From the cell containing the given text, extract its center point as [x, y] coordinate. 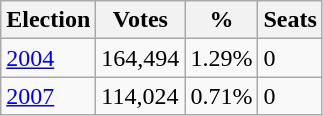
164,494 [140, 58]
2007 [48, 96]
% [222, 20]
Seats [290, 20]
114,024 [140, 96]
Election [48, 20]
0.71% [222, 96]
2004 [48, 58]
1.29% [222, 58]
Votes [140, 20]
